For the text-containing cell, return its midpoint in (X, Y) coordinate format. 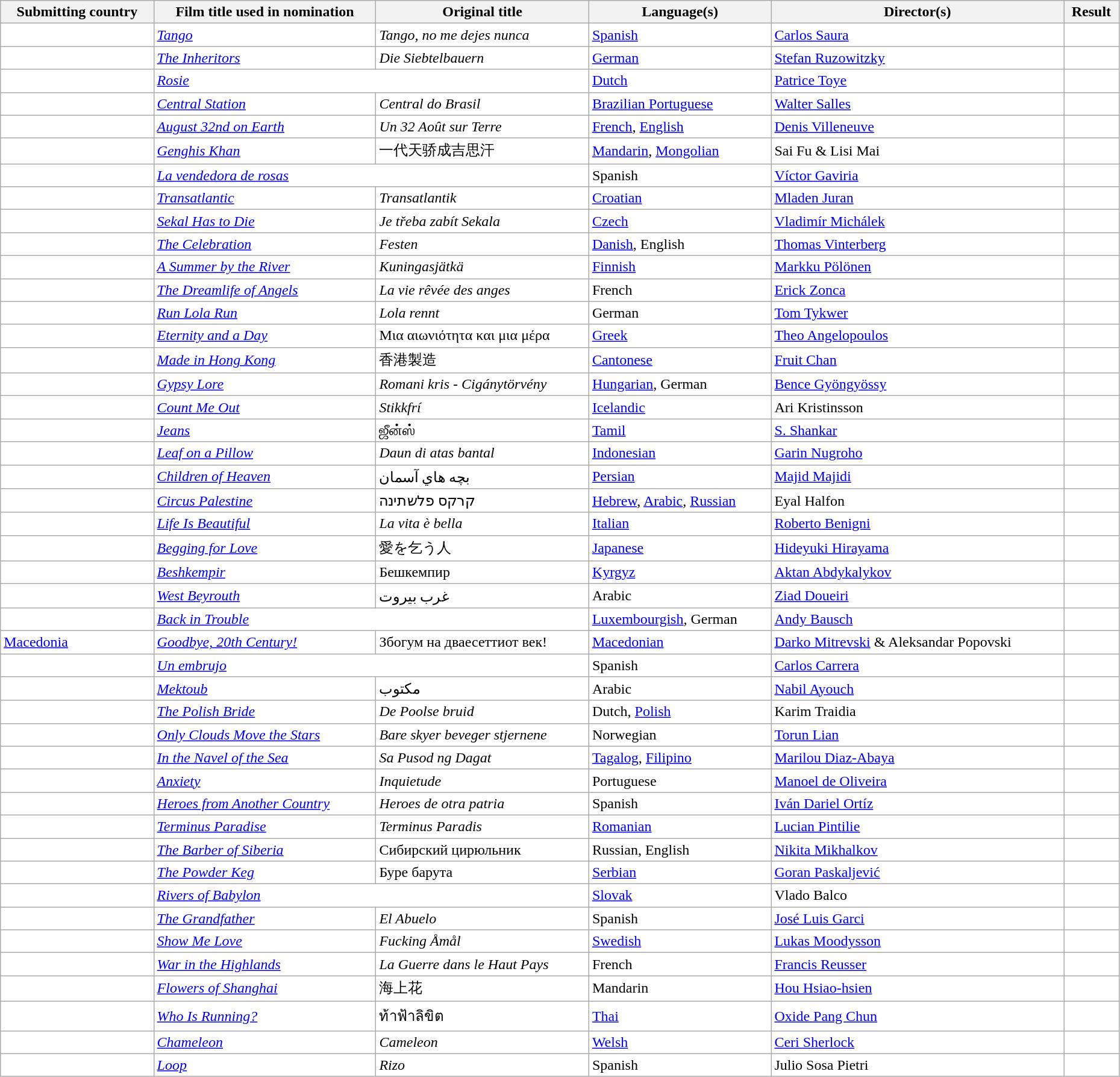
一代天骄成吉思汗 (482, 151)
Central Station (265, 104)
Flowers of Shanghai (265, 988)
Sekal Has to Die (265, 221)
Indonesian (680, 453)
Francis Reusser (918, 964)
Буре барута (482, 873)
Croatian (680, 198)
Icelandic (680, 407)
Aktan Abdykalykov (918, 573)
Бешкемпир (482, 573)
Transatlantic (265, 198)
Majid Majidi (918, 477)
Circus Palestine (265, 501)
Mektoub (265, 689)
Carlos Carrera (918, 665)
Hebrew, Arabic, Russian (680, 501)
The Dreamlife of Angels (265, 290)
A Summer by the River (265, 267)
Language(s) (680, 12)
Genghis Khan (265, 151)
De Poolse bruid (482, 712)
Back in Trouble (371, 619)
Macedonian (680, 642)
The Celebration (265, 244)
Loop (265, 1065)
La vita è bella (482, 524)
French, English (680, 127)
Portuguese (680, 780)
Terminus Paradis (482, 826)
Julio Sosa Pietri (918, 1065)
Original title (482, 12)
Terminus Paradise (265, 826)
Italian (680, 524)
The Barber of Siberia (265, 849)
Hideyuki Hirayama (918, 548)
Begging for Love (265, 548)
مكتوب (482, 689)
Made in Hong Kong (265, 360)
Run Lola Run (265, 313)
بچه هاي آسمان (482, 477)
Carlos Saura (918, 35)
Persian (680, 477)
Goodbye, 20th Century! (265, 642)
Czech (680, 221)
Japanese (680, 548)
Director(s) (918, 12)
Leaf on a Pillow (265, 453)
Tom Tykwer (918, 313)
غرب بيروت (482, 596)
Ziad Doueiri (918, 596)
José Luis Garci (918, 918)
Die Siebtelbauern (482, 58)
Daun di atas bantal (482, 453)
Erick Zonca (918, 290)
Nikita Mikhalkov (918, 849)
Thai (680, 1016)
Lukas Moodysson (918, 941)
Ari Kristinsson (918, 407)
Markku Pölönen (918, 267)
Festen (482, 244)
Stefan Ruzowitzky (918, 58)
香港製造 (482, 360)
Garin Nugroho (918, 453)
El Abuelo (482, 918)
Tango, no me dejes nunca (482, 35)
Tamil (680, 430)
Μια αιωνιότητα και μια μέρα (482, 336)
Romani kris - Cigánytörvény (482, 385)
Slovak (680, 896)
Transatlantik (482, 198)
Dutch, Polish (680, 712)
Goran Paskaljević (918, 873)
Macedonia (77, 642)
Збогум на дваесеттиот век! (482, 642)
Heroes from Another Country (265, 803)
Chameleon (265, 1042)
Cameleon (482, 1042)
Denis Villeneuve (918, 127)
Stikkfrí (482, 407)
Tagalog, Filipino (680, 758)
La vendedora de rosas (371, 175)
S. Shankar (918, 430)
愛を乞う人 (482, 548)
Welsh (680, 1042)
Torun Lian (918, 735)
Rosie (371, 81)
Kyrgyz (680, 573)
Nabil Ayouch (918, 689)
Kuningasjätkä (482, 267)
Life Is Beautiful (265, 524)
The Inheritors (265, 58)
Brazilian Portuguese (680, 104)
Marilou Diaz-Abaya (918, 758)
Gypsy Lore (265, 385)
Oxide Pang Chun (918, 1016)
Eternity and a Day (265, 336)
ท้าฟ้าลิขิต (482, 1016)
The Powder Keg (265, 873)
Walter Salles (918, 104)
Children of Heaven (265, 477)
Cantonese (680, 360)
Hungarian, German (680, 385)
Lola rennt (482, 313)
Inquietude (482, 780)
Central do Brasil (482, 104)
Serbian (680, 873)
Сибирский цирюльник (482, 849)
Heroes de otra patria (482, 803)
August 32nd on Earth (265, 127)
Vlado Balco (918, 896)
Un 32 Août sur Terre (482, 127)
War in the Highlands (265, 964)
Result (1092, 12)
Dutch (680, 81)
Fruit Chan (918, 360)
Un embrujo (371, 665)
In the Navel of the Sea (265, 758)
Je třeba zabít Sekala (482, 221)
The Grandfather (265, 918)
Sa Pusod ng Dagat (482, 758)
Roberto Benigni (918, 524)
Only Clouds Move the Stars (265, 735)
Manoel de Oliveira (918, 780)
La vie rêvée des anges (482, 290)
Romanian (680, 826)
Bare skyer beveger stjernene (482, 735)
קרקס פלשתינה (482, 501)
Greek (680, 336)
Sai Fu & Lisi Mai (918, 151)
West Beyrouth (265, 596)
Russian, English (680, 849)
Theo Angelopoulos (918, 336)
Mandarin, Mongolian (680, 151)
Film title used in nomination (265, 12)
Finnish (680, 267)
海上花 (482, 988)
Thomas Vinterberg (918, 244)
Andy Bausch (918, 619)
Danish, English (680, 244)
Eyal Halfon (918, 501)
Vladimír Michálek (918, 221)
ஜீன்ஸ் (482, 430)
Swedish (680, 941)
Rivers of Babylon (371, 896)
Tango (265, 35)
La Guerre dans le Haut Pays (482, 964)
Submitting country (77, 12)
Darko Mitrevski & Aleksandar Popovski (918, 642)
Patrice Toye (918, 81)
Mladen Juran (918, 198)
Rizo (482, 1065)
Who Is Running? (265, 1016)
Anxiety (265, 780)
Jeans (265, 430)
Víctor Gaviria (918, 175)
Fucking Åmål (482, 941)
Karim Traidia (918, 712)
Beshkempir (265, 573)
Mandarin (680, 988)
Hou Hsiao-hsien (918, 988)
Show Me Love (265, 941)
Bence Gyöngyössy (918, 385)
Luxembourgish, German (680, 619)
Lucian Pintilie (918, 826)
Count Me Out (265, 407)
Iván Dariel Ortíz (918, 803)
Ceri Sherlock (918, 1042)
Norwegian (680, 735)
The Polish Bride (265, 712)
